Capture the cell that displays the provided text and extract its (x, y) central coordinate. 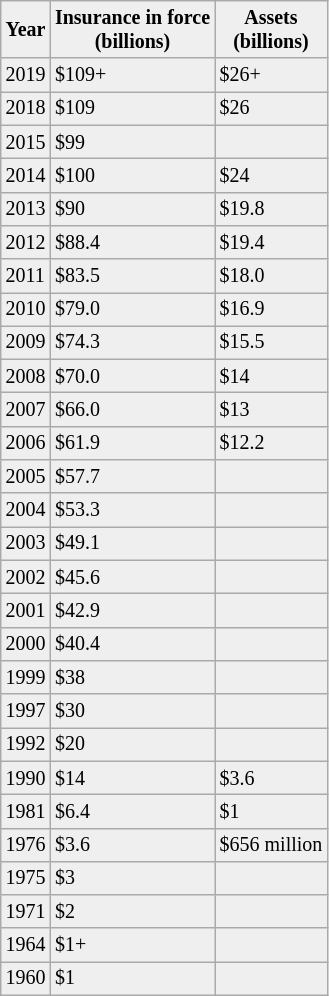
$3 (132, 878)
1981 (26, 812)
$83.5 (132, 276)
$15.5 (271, 342)
$2 (132, 912)
$45.6 (132, 576)
2014 (26, 176)
$20 (132, 744)
$61.9 (132, 442)
$66.0 (132, 410)
$1+ (132, 944)
1990 (26, 778)
$13 (271, 410)
2019 (26, 74)
2013 (26, 208)
1971 (26, 912)
$74.3 (132, 342)
1999 (26, 678)
$18.0 (271, 276)
2010 (26, 308)
$6.4 (132, 812)
$38 (132, 678)
$88.4 (132, 242)
2000 (26, 644)
2015 (26, 142)
2011 (26, 276)
2005 (26, 476)
$42.9 (132, 610)
$19.8 (271, 208)
2007 (26, 410)
$12.2 (271, 442)
$26 (271, 108)
1960 (26, 978)
2018 (26, 108)
$90 (132, 208)
$53.3 (132, 510)
$79.0 (132, 308)
2002 (26, 576)
Assets(billions) (271, 30)
$16.9 (271, 308)
$100 (132, 176)
2006 (26, 442)
$24 (271, 176)
$49.1 (132, 544)
1992 (26, 744)
Insurance in force(billions) (132, 30)
$70.0 (132, 376)
2012 (26, 242)
$57.7 (132, 476)
2004 (26, 510)
1997 (26, 710)
$30 (132, 710)
2009 (26, 342)
1964 (26, 944)
$19.4 (271, 242)
$109+ (132, 74)
$656 million (271, 844)
$109 (132, 108)
Year (26, 30)
2003 (26, 544)
2008 (26, 376)
2001 (26, 610)
1976 (26, 844)
$40.4 (132, 644)
$99 (132, 142)
$26+ (271, 74)
1975 (26, 878)
